Find where the given text appears and provide that cell's center as [x, y] coordinate. 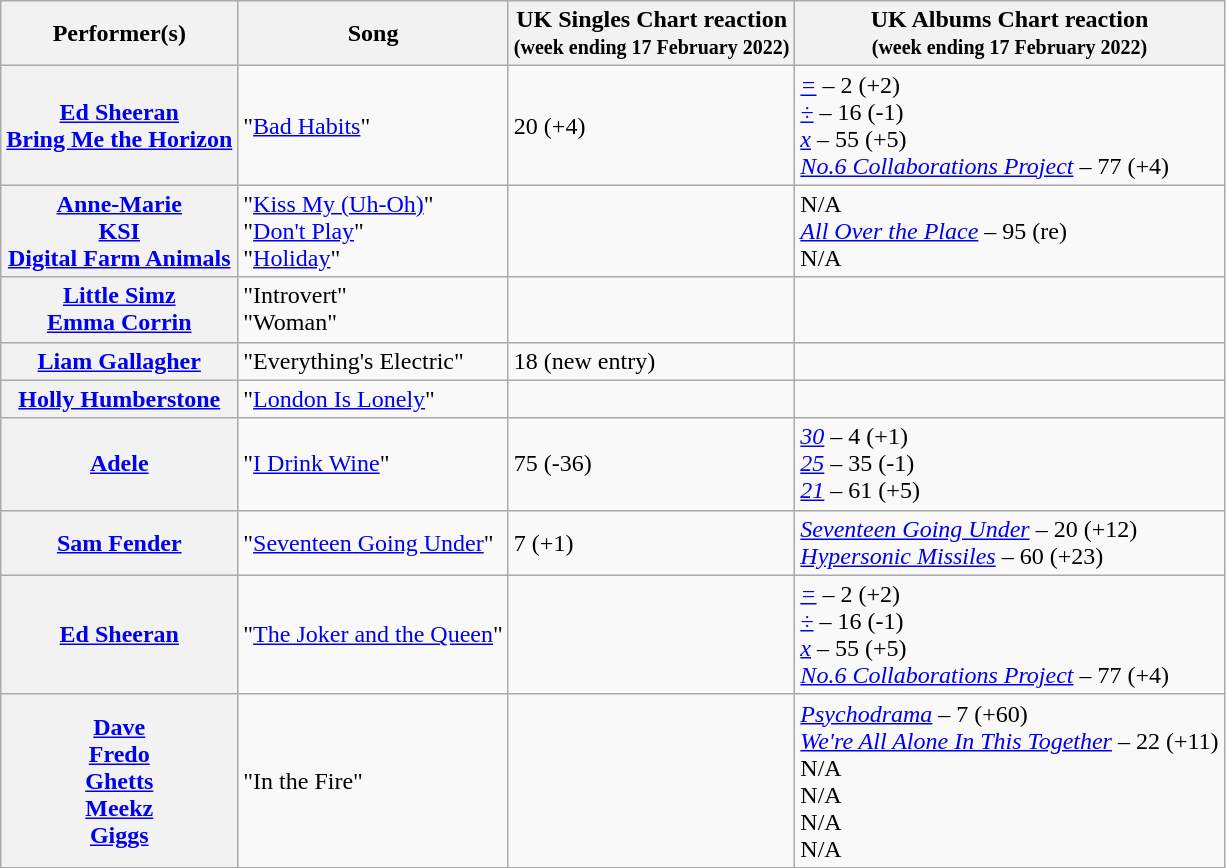
Ed SheeranBring Me the Horizon [120, 126]
Song [374, 34]
N/AAll Over the Place – 95 (re)N/A [1010, 231]
"In the Fire" [374, 780]
Little Simz Emma Corrin [120, 310]
"Introvert""Woman" [374, 310]
7 (+1) [651, 542]
Ed Sheeran [120, 634]
"London Is Lonely" [374, 399]
75 (-36) [651, 464]
"Bad Habits" [374, 126]
"Kiss My (Uh-Oh)""Don't Play""Holiday" [374, 231]
30 – 4 (+1)25 – 35 (-1)21 – 61 (+5) [1010, 464]
Seventeen Going Under – 20 (+12)Hypersonic Missiles – 60 (+23) [1010, 542]
Anne-MarieKSIDigital Farm Animals [120, 231]
20 (+4) [651, 126]
UK Albums Chart reaction(week ending 17 February 2022) [1010, 34]
"Seventeen Going Under" [374, 542]
Performer(s) [120, 34]
"The Joker and the Queen" [374, 634]
18 (new entry) [651, 361]
UK Singles Chart reaction(week ending 17 February 2022) [651, 34]
Adele [120, 464]
Sam Fender [120, 542]
"Everything's Electric" [374, 361]
Liam Gallagher [120, 361]
DaveFredoGhettsMeekzGiggs [120, 780]
Psychodrama – 7 (+60)We're All Alone In This Together – 22 (+11)N/AN/AN/AN/A [1010, 780]
"I Drink Wine" [374, 464]
Holly Humberstone [120, 399]
